Locate the cell with the specified text and output its (x, y) center coordinate. 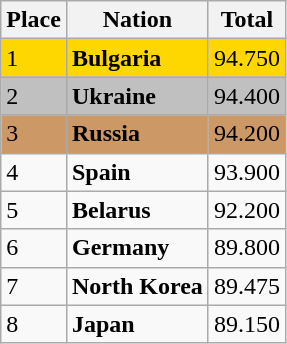
92.200 (246, 210)
93.900 (246, 172)
94.200 (246, 134)
Place (34, 20)
89.150 (246, 324)
5 (34, 210)
Spain (137, 172)
Nation (137, 20)
Japan (137, 324)
Germany (137, 248)
89.800 (246, 248)
Bulgaria (137, 58)
94.400 (246, 96)
Belarus (137, 210)
3 (34, 134)
2 (34, 96)
Russia (137, 134)
Total (246, 20)
89.475 (246, 286)
7 (34, 286)
6 (34, 248)
4 (34, 172)
8 (34, 324)
Ukraine (137, 96)
North Korea (137, 286)
94.750 (246, 58)
1 (34, 58)
